Find where the given text appears and provide that cell's center as (x, y) coordinate. 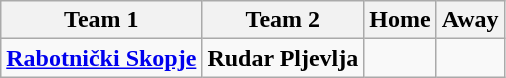
Team 2 (283, 20)
Home (400, 20)
Rudar Pljevlja (283, 58)
Team 1 (102, 20)
Rabotnički Skopje (102, 58)
Away (470, 20)
